From the cell containing the given text, extract its center point as [X, Y] coordinate. 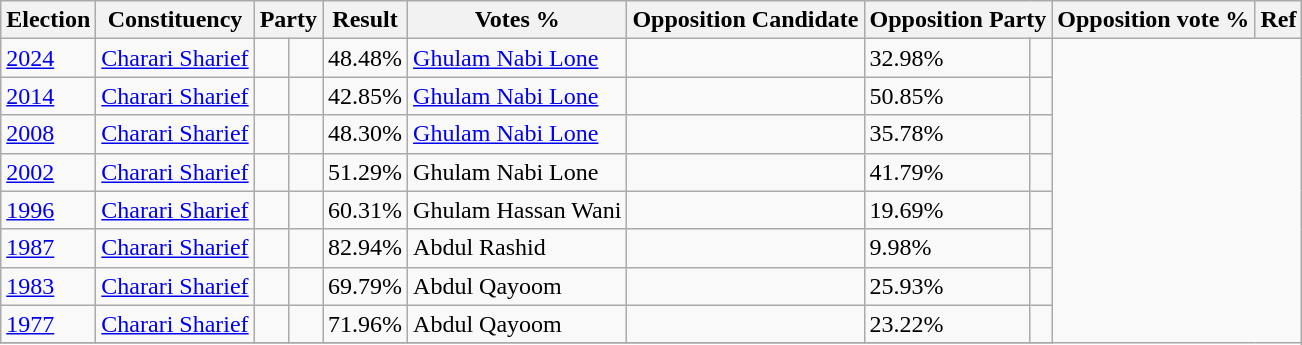
69.79% [366, 286]
1987 [48, 248]
Opposition Candidate [746, 20]
Abdul Rashid [518, 248]
1983 [48, 286]
2008 [48, 134]
2002 [48, 172]
Election [48, 20]
Ref [1278, 20]
Votes % [518, 20]
Opposition Party [958, 20]
2024 [48, 58]
50.85% [947, 96]
32.98% [947, 58]
9.98% [947, 248]
41.79% [947, 172]
Constituency [175, 20]
71.96% [366, 324]
48.30% [366, 134]
1977 [48, 324]
Party [288, 20]
Ghulam Hassan Wani [518, 210]
19.69% [947, 210]
82.94% [366, 248]
51.29% [366, 172]
42.85% [366, 96]
23.22% [947, 324]
Opposition vote % [1154, 20]
Result [366, 20]
25.93% [947, 286]
60.31% [366, 210]
35.78% [947, 134]
2014 [48, 96]
1996 [48, 210]
48.48% [366, 58]
